Output the [X, Y] coordinate of the center of the cell containing the given text.  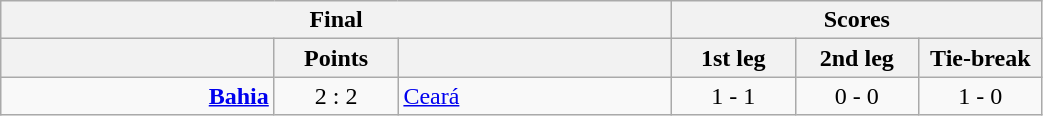
1 - 0 [981, 96]
2nd leg [857, 58]
1 - 1 [733, 96]
2 : 2 [336, 96]
Tie-break [981, 58]
Final [336, 20]
Points [336, 58]
0 - 0 [857, 96]
Scores [856, 20]
Bahia [138, 96]
Ceará [535, 96]
1st leg [733, 58]
